Provide the [x, y] coordinate of the cell's center where the given text is located.  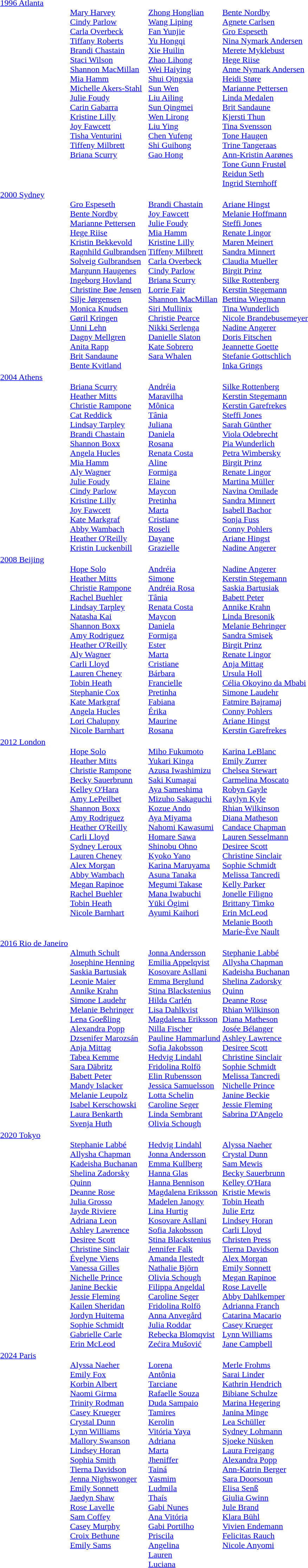
AndréiaMaravilhaMônicaTâniaJulianaDanielaRosanaRenata CostaAlineFormigaElaineMayconPretinhaMartaCristianeRoseliDayaneGrazielle [184, 462]
AndréiaSimoneAndréia RosaTâniaRenata CostaMayconDanielaFormigaEsterMartaCristianeBárbaraFranciellePretinhaFabianaÉrikaMaurineRosana [184, 645]
